Extract the [x, y] coordinate from the center of the cell holding the provided text.  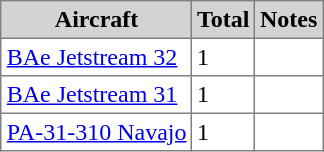
BAe Jetstream 32 [96, 57]
BAe Jetstream 31 [96, 95]
Total [224, 20]
Aircraft [96, 20]
PA-31-310 Navajo [96, 132]
Notes [289, 20]
